Capture the cell that displays the provided text and extract its [X, Y] central coordinate. 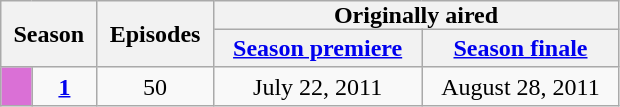
August 28, 2011 [520, 86]
Season [49, 34]
Episodes [155, 34]
50 [155, 86]
Season premiere [318, 48]
July 22, 2011 [318, 86]
Season finale [520, 48]
1 [64, 86]
Originally aired [416, 15]
